Find where the given text appears and provide that cell's center as [x, y] coordinate. 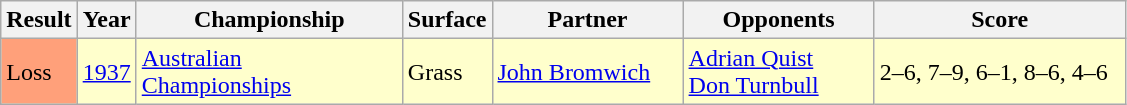
Championship [269, 20]
Surface [447, 20]
Partner [588, 20]
Result [39, 20]
John Bromwich [588, 72]
Score [1000, 20]
Grass [447, 72]
Opponents [778, 20]
Australian Championships [269, 72]
Loss [39, 72]
2–6, 7–9, 6–1, 8–6, 4–6 [1000, 72]
Adrian Quist Don Turnbull [778, 72]
1937 [106, 72]
Year [106, 20]
